Return [x, y] of the center of cell containing provided text 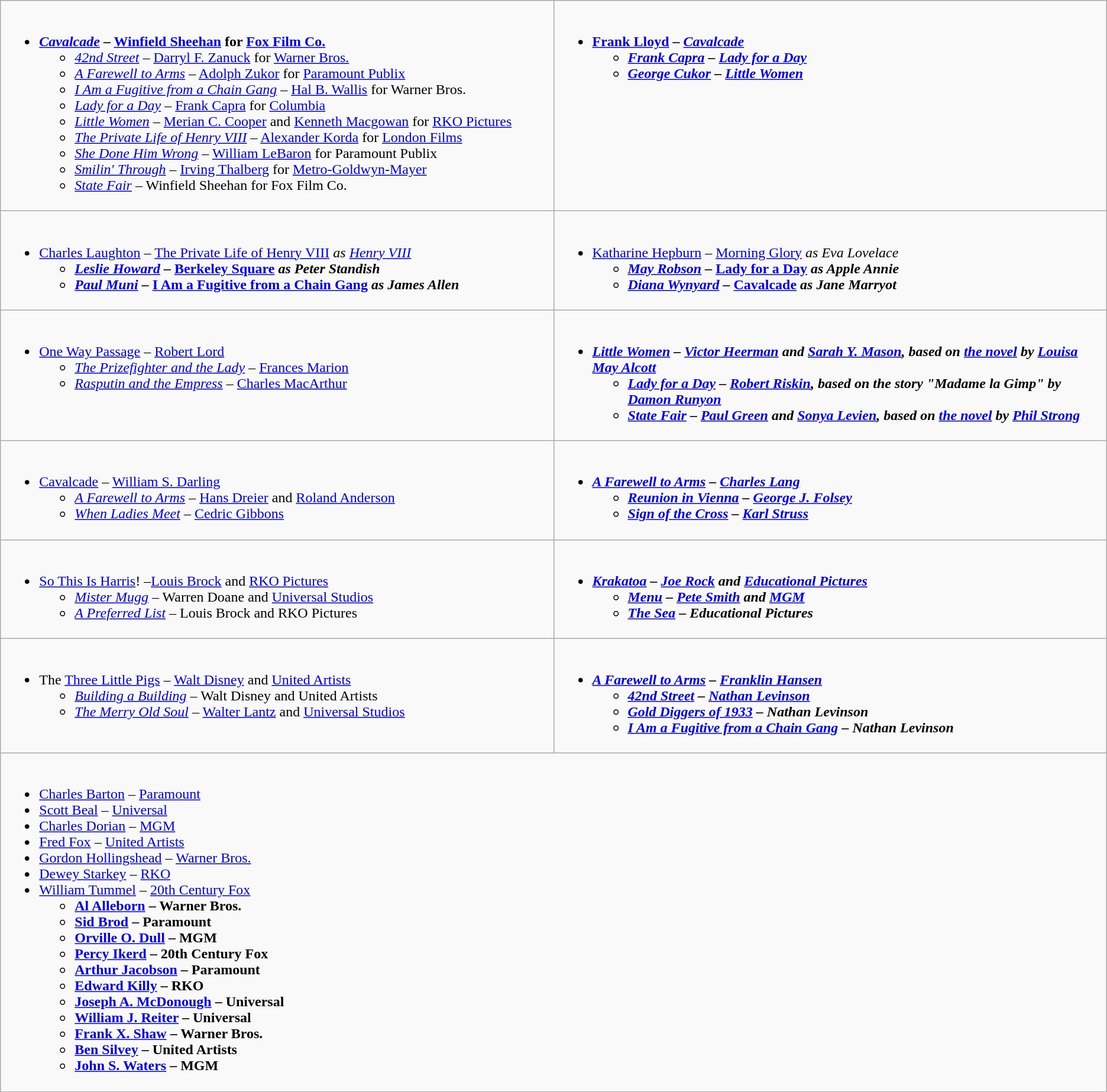
One Way Passage – Robert LordThe Prizefighter and the Lady – Frances MarionRasputin and the Empress – Charles MacArthur [277, 375]
Katharine Hepburn – Morning Glory as Eva LovelaceMay Robson – Lady for a Day as Apple AnnieDiana Wynyard – Cavalcade as Jane Marryot [830, 260]
Frank Lloyd – CavalcadeFrank Capra – Lady for a DayGeorge Cukor – Little Women [830, 106]
So This Is Harris! –Louis Brock and RKO PicturesMister Mugg – Warren Doane and Universal StudiosA Preferred List – Louis Brock and RKO Pictures [277, 589]
Krakatoa – Joe Rock and Educational PicturesMenu – Pete Smith and MGMThe Sea – Educational Pictures [830, 589]
Cavalcade – William S. DarlingA Farewell to Arms – Hans Dreier and Roland AndersonWhen Ladies Meet – Cedric Gibbons [277, 490]
A Farewell to Arms – Charles LangReunion in Vienna – George J. FolseySign of the Cross – Karl Struss [830, 490]
